Provide the [x, y] coordinate of the cell's center where the given text is located.  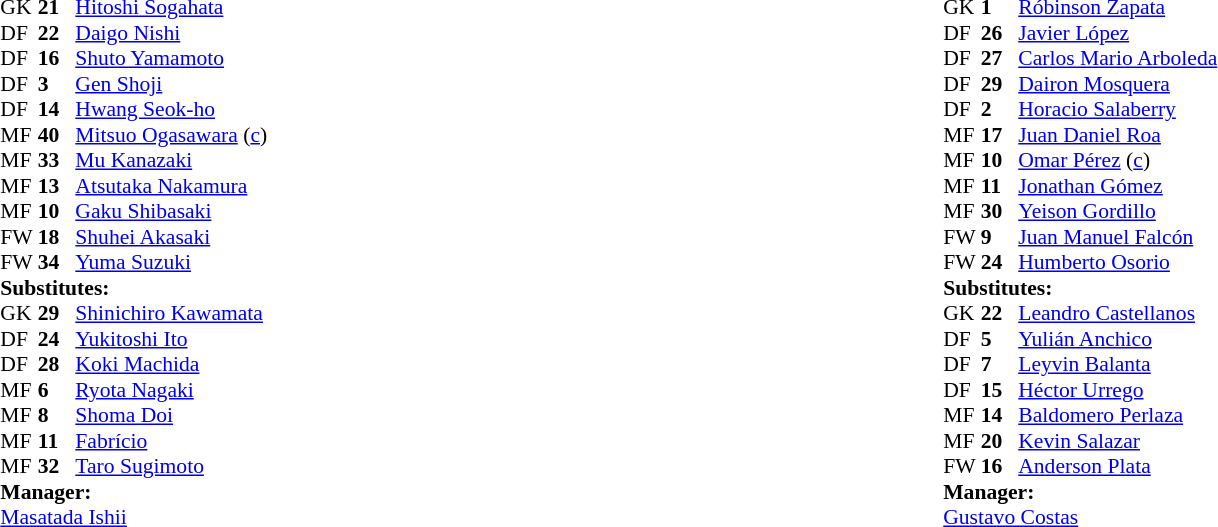
17 [1000, 135]
20 [1000, 441]
Gen Shoji [171, 84]
Shuhei Akasaki [171, 237]
Atsutaka Nakamura [171, 186]
Juan Daniel Roa [1118, 135]
Humberto Osorio [1118, 263]
Ryota Nagaki [171, 390]
34 [57, 263]
Gaku Shibasaki [171, 211]
6 [57, 390]
Javier López [1118, 33]
Hwang Seok-ho [171, 109]
40 [57, 135]
Yuma Suzuki [171, 263]
30 [1000, 211]
Daigo Nishi [171, 33]
27 [1000, 59]
Leandro Castellanos [1118, 313]
2 [1000, 109]
Carlos Mario Arboleda [1118, 59]
Taro Sugimoto [171, 467]
33 [57, 161]
7 [1000, 365]
32 [57, 467]
13 [57, 186]
Omar Pérez (c) [1118, 161]
Fabrício [171, 441]
Yulián Anchico [1118, 339]
Yeison Gordillo [1118, 211]
Koki Machida [171, 365]
5 [1000, 339]
Héctor Urrego [1118, 390]
18 [57, 237]
15 [1000, 390]
3 [57, 84]
Anderson Plata [1118, 467]
Shoma Doi [171, 415]
Shuto Yamamoto [171, 59]
26 [1000, 33]
Juan Manuel Falcón [1118, 237]
Yukitoshi Ito [171, 339]
8 [57, 415]
Horacio Salaberry [1118, 109]
Mitsuo Ogasawara (c) [171, 135]
Leyvin Balanta [1118, 365]
Jonathan Gómez [1118, 186]
Dairon Mosquera [1118, 84]
9 [1000, 237]
Mu Kanazaki [171, 161]
Kevin Salazar [1118, 441]
Shinichiro Kawamata [171, 313]
Baldomero Perlaza [1118, 415]
28 [57, 365]
